Locate the cell with the specified text and output its (x, y) center coordinate. 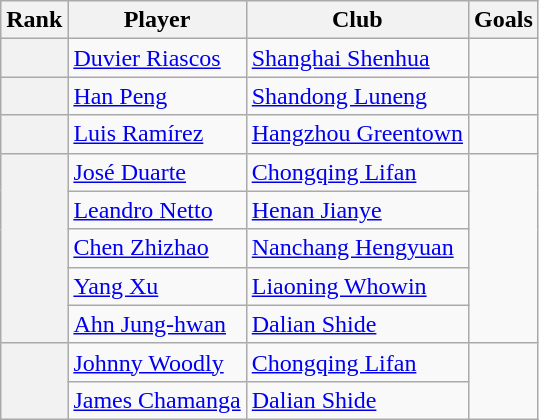
Shandong Luneng (357, 96)
Luis Ramírez (157, 134)
Leandro Netto (157, 210)
Goals (504, 20)
Hangzhou Greentown (357, 134)
Henan Jianye (357, 210)
José Duarte (157, 172)
Johnny Woodly (157, 362)
Shanghai Shenhua (357, 58)
Han Peng (157, 96)
Ahn Jung-hwan (157, 324)
Liaoning Whowin (357, 286)
Rank (34, 20)
Club (357, 20)
Yang Xu (157, 286)
Player (157, 20)
James Chamanga (157, 400)
Duvier Riascos (157, 58)
Nanchang Hengyuan (357, 248)
Chen Zhizhao (157, 248)
